Detect which cell encompasses the target text, then output its [X, Y] center coordinate. 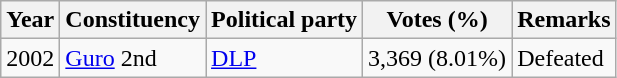
Year [30, 20]
Defeated [564, 58]
Constituency [133, 20]
Votes (%) [438, 20]
Guro 2nd [133, 58]
3,369 (8.01%) [438, 58]
DLP [284, 58]
Remarks [564, 20]
Political party [284, 20]
2002 [30, 58]
